Pinpoint the cell where the given text exists, returning its [X, Y] midpoint coordinate. 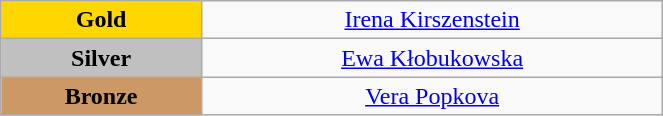
Gold [102, 20]
Vera Popkova [432, 96]
Bronze [102, 96]
Silver [102, 58]
Ewa Kłobukowska [432, 58]
Irena Kirszenstein [432, 20]
